Extract the [x, y] coordinate from the center of the cell holding the provided text.  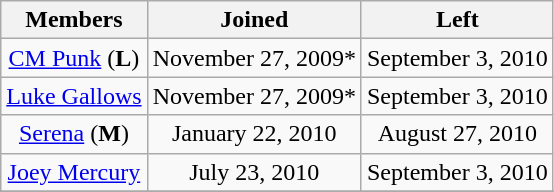
August 27, 2010 [457, 134]
Luke Gallows [74, 96]
January 22, 2010 [254, 134]
Serena (M) [74, 134]
July 23, 2010 [254, 172]
CM Punk (L) [74, 58]
Joined [254, 20]
Joey Mercury [74, 172]
Members [74, 20]
Left [457, 20]
